Determine the [X, Y] coordinate at the center of the cell enclosing the given text.  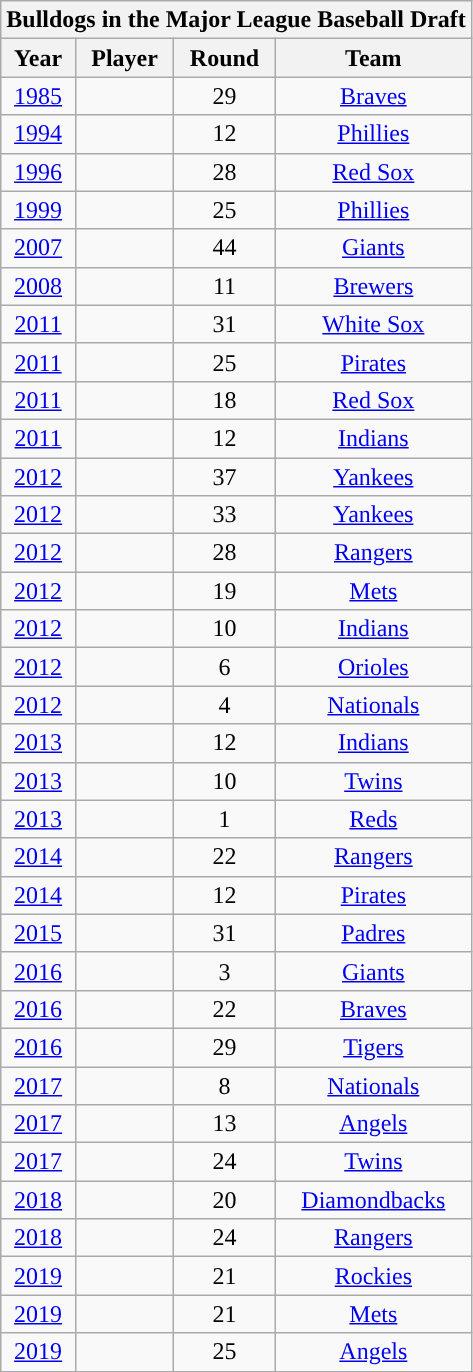
3 [225, 971]
20 [225, 1200]
Round [225, 58]
2008 [38, 286]
Bulldogs in the Major League Baseball Draft [236, 20]
Rockies [373, 1276]
Player [124, 58]
Orioles [373, 667]
Brewers [373, 286]
Tigers [373, 1047]
11 [225, 286]
33 [225, 515]
Reds [373, 819]
6 [225, 667]
2015 [38, 933]
Diamondbacks [373, 1200]
Team [373, 58]
Year [38, 58]
1999 [38, 210]
44 [225, 248]
4 [225, 705]
37 [225, 477]
1994 [38, 134]
13 [225, 1124]
2007 [38, 248]
White Sox [373, 324]
Padres [373, 933]
18 [225, 400]
1 [225, 819]
19 [225, 591]
8 [225, 1085]
1985 [38, 96]
1996 [38, 172]
